Search for the cell housing the specified text and yield its (X, Y) center coordinate. 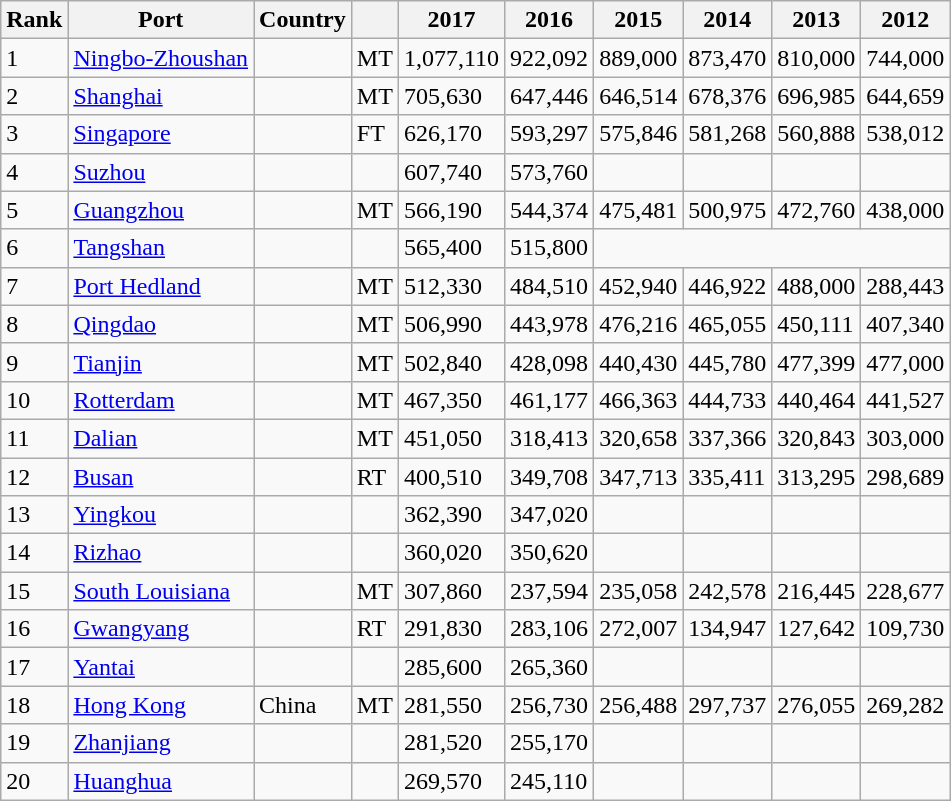
7 (34, 286)
17 (34, 667)
1 (34, 58)
467,350 (451, 400)
307,860 (451, 591)
2 (34, 96)
Zhanjiang (161, 743)
466,363 (638, 400)
400,510 (451, 477)
134,947 (728, 629)
281,520 (451, 743)
256,730 (550, 705)
4 (34, 172)
593,297 (550, 134)
237,594 (550, 591)
350,620 (550, 553)
Guangzhou (161, 210)
281,550 (451, 705)
12 (34, 477)
313,295 (816, 477)
337,366 (728, 438)
320,843 (816, 438)
889,000 (638, 58)
Port Hedland (161, 286)
544,374 (550, 210)
512,330 (451, 286)
347,713 (638, 477)
440,430 (638, 362)
Singapore (161, 134)
502,840 (451, 362)
216,445 (816, 591)
565,400 (451, 248)
2013 (816, 20)
Shanghai (161, 96)
283,106 (550, 629)
127,642 (816, 629)
269,282 (906, 705)
450,111 (816, 324)
318,413 (550, 438)
440,464 (816, 400)
2015 (638, 20)
288,443 (906, 286)
242,578 (728, 591)
5 (34, 210)
678,376 (728, 96)
362,390 (451, 515)
506,990 (451, 324)
16 (34, 629)
443,978 (550, 324)
Port (161, 20)
14 (34, 553)
465,055 (728, 324)
3 (34, 134)
538,012 (906, 134)
477,000 (906, 362)
922,092 (550, 58)
303,000 (906, 438)
515,800 (550, 248)
646,514 (638, 96)
461,177 (550, 400)
18 (34, 705)
500,975 (728, 210)
446,922 (728, 286)
705,630 (451, 96)
472,760 (816, 210)
China (303, 705)
Ningbo-Zhoushan (161, 58)
484,510 (550, 286)
626,170 (451, 134)
573,760 (550, 172)
272,007 (638, 629)
451,050 (451, 438)
276,055 (816, 705)
335,411 (728, 477)
298,689 (906, 477)
2017 (451, 20)
Huanghua (161, 781)
475,481 (638, 210)
Gwangyang (161, 629)
235,058 (638, 591)
647,446 (550, 96)
2016 (550, 20)
349,708 (550, 477)
441,527 (906, 400)
438,000 (906, 210)
347,020 (550, 515)
1,077,110 (451, 58)
445,780 (728, 362)
566,190 (451, 210)
11 (34, 438)
269,570 (451, 781)
810,000 (816, 58)
Country (303, 20)
560,888 (816, 134)
Rotterdam (161, 400)
265,360 (550, 667)
Suzhou (161, 172)
644,659 (906, 96)
285,600 (451, 667)
360,020 (451, 553)
15 (34, 591)
581,268 (728, 134)
228,677 (906, 591)
Tianjin (161, 362)
452,940 (638, 286)
476,216 (638, 324)
477,399 (816, 362)
Hong Kong (161, 705)
696,985 (816, 96)
488,000 (816, 286)
245,110 (550, 781)
291,830 (451, 629)
FT (374, 134)
2012 (906, 20)
8 (34, 324)
2014 (728, 20)
19 (34, 743)
Yantai (161, 667)
744,000 (906, 58)
9 (34, 362)
607,740 (451, 172)
109,730 (906, 629)
320,658 (638, 438)
428,098 (550, 362)
Busan (161, 477)
407,340 (906, 324)
Qingdao (161, 324)
Rank (34, 20)
Dalian (161, 438)
873,470 (728, 58)
297,737 (728, 705)
10 (34, 400)
444,733 (728, 400)
South Louisiana (161, 591)
Rizhao (161, 553)
255,170 (550, 743)
13 (34, 515)
575,846 (638, 134)
Tangshan (161, 248)
256,488 (638, 705)
6 (34, 248)
Yingkou (161, 515)
20 (34, 781)
